Return the (x, y) coordinate for the center point of the cell that contains the specified text.  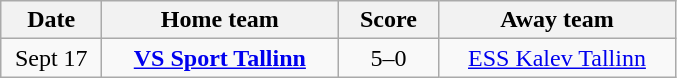
Home team (220, 20)
Away team (557, 20)
Sept 17 (52, 58)
Date (52, 20)
ESS Kalev Tallinn (557, 58)
Score (388, 20)
5–0 (388, 58)
VS Sport Tallinn (220, 58)
